Pinpoint the cell where the given text exists, returning its (x, y) midpoint coordinate. 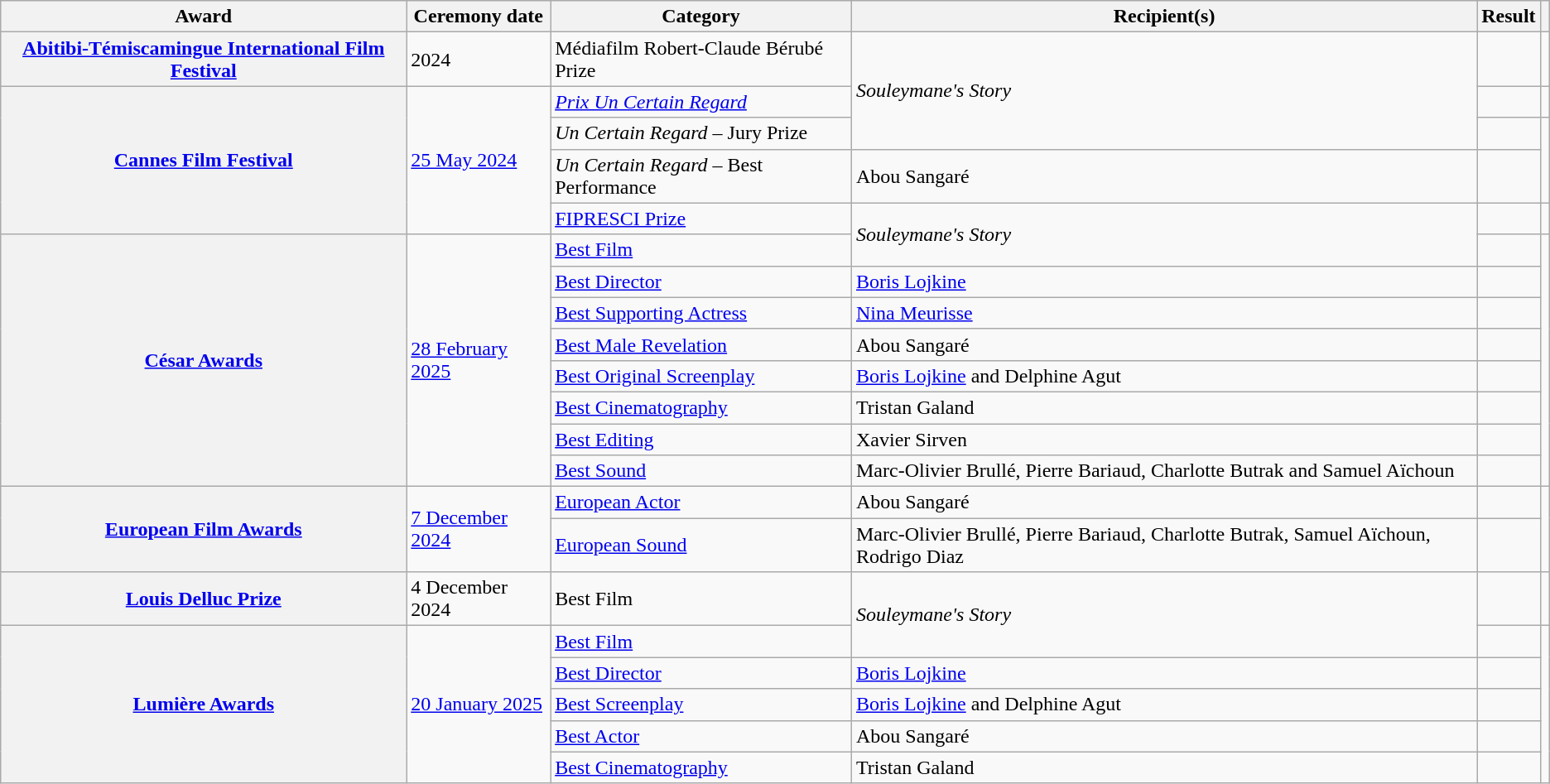
Best Male Revelation (701, 344)
Xavier Sirven (1164, 440)
Best Actor (701, 736)
28 February 2025 (479, 360)
25 May 2024 (479, 161)
Category (701, 17)
Nina Meurisse (1164, 313)
European Sound (701, 545)
4 December 2024 (479, 599)
Best Editing (701, 440)
Ceremony date (479, 17)
FIPRESCI Prize (701, 219)
20 January 2025 (479, 705)
Prix Un Certain Regard (701, 102)
Abitibi-Témiscamingue International Film Festival (204, 60)
Recipient(s) (1164, 17)
Lumière Awards (204, 705)
Best Original Screenplay (701, 376)
European Actor (701, 503)
César Awards (204, 360)
Best Supporting Actress (701, 313)
Louis Delluc Prize (204, 599)
Un Certain Regard – Best Performance (701, 176)
Result (1509, 17)
Médiafilm Robert-Claude Bérubé Prize (701, 60)
European Film Awards (204, 530)
Best Sound (701, 471)
Marc-Olivier Brullé, Pierre Bariaud, Charlotte Butrak and Samuel Aïchoun (1164, 471)
Marc-Olivier Brullé, Pierre Bariaud, Charlotte Butrak, Samuel Aïchoun, Rodrigo Diaz (1164, 545)
Cannes Film Festival (204, 161)
Un Certain Regard – Jury Prize (701, 133)
2024 (479, 60)
Award (204, 17)
Best Screenplay (701, 705)
7 December 2024 (479, 530)
